Capture the cell that displays the provided text and extract its [X, Y] central coordinate. 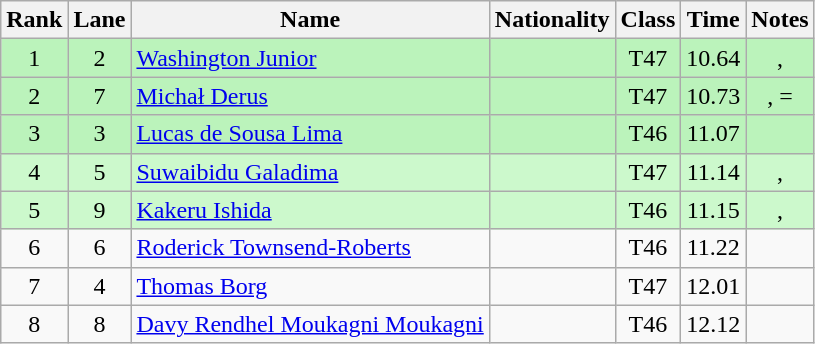
10.73 [714, 96]
1 [34, 58]
Kakeru Ishida [310, 210]
9 [100, 210]
, = [780, 96]
Notes [780, 20]
Thomas Borg [310, 286]
Michał Derus [310, 96]
Nationality [552, 20]
Rank [34, 20]
11.15 [714, 210]
12.12 [714, 324]
Class [648, 20]
Davy Rendhel Moukagni Moukagni [310, 324]
Washington Junior [310, 58]
Name [310, 20]
Roderick Townsend-Roberts [310, 248]
11.22 [714, 248]
11.07 [714, 134]
Suwaibidu Galadima [310, 172]
10.64 [714, 58]
Time [714, 20]
Lucas de Sousa Lima [310, 134]
Lane [100, 20]
12.01 [714, 286]
11.14 [714, 172]
